Determine the [X, Y] coordinate at the center of the cell enclosing the given text.  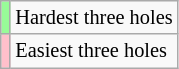
Easiest three holes [94, 51]
Hardest three holes [94, 17]
